Extract the [X, Y] coordinate from the center of the cell holding the provided text.  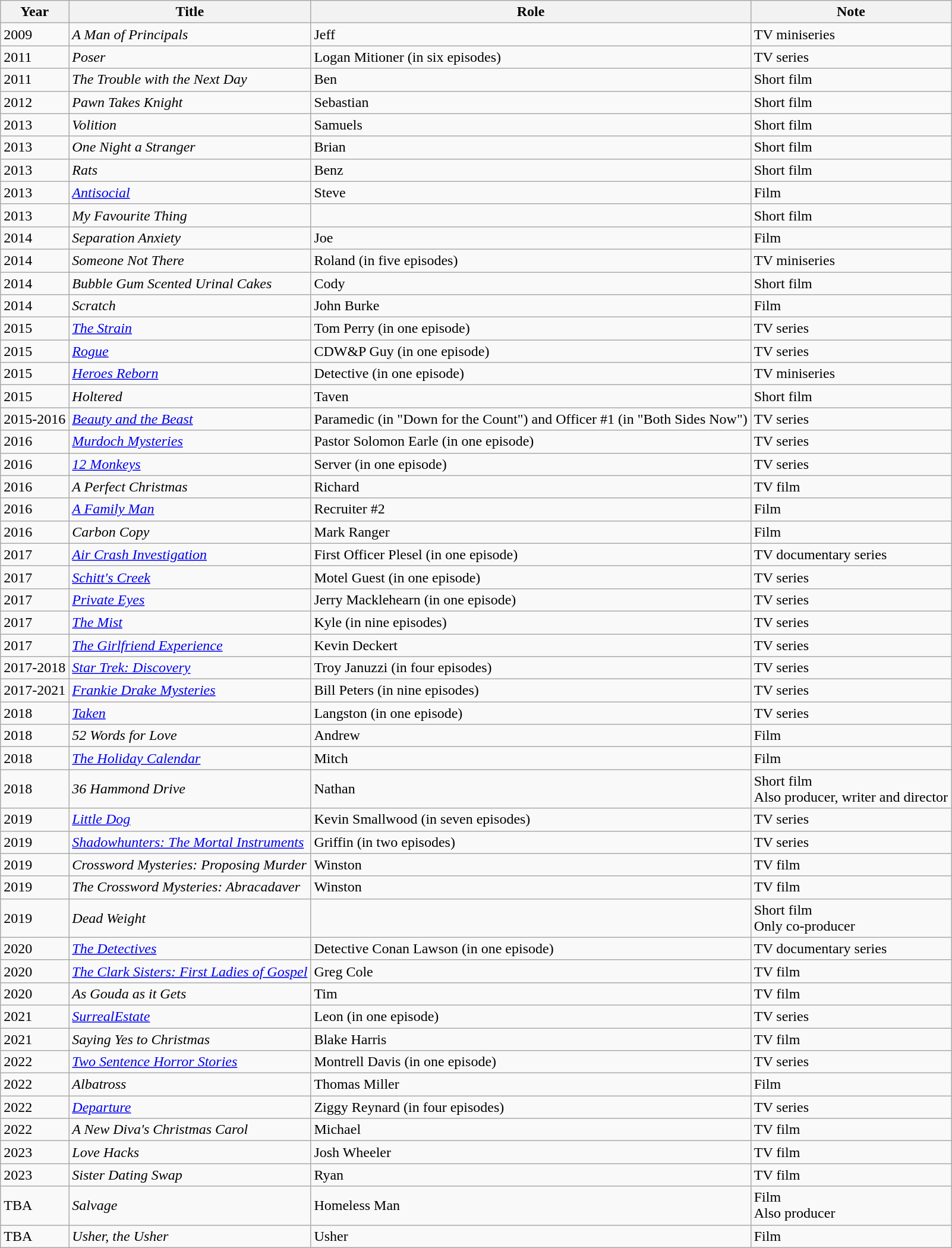
One Night a Stranger [190, 147]
Detective Conan Lawson (in one episode) [531, 948]
Short filmOnly co-producer [851, 918]
Murdoch Mysteries [190, 442]
Brian [531, 147]
Mark Ranger [531, 532]
Richard [531, 487]
Homeless Man [531, 1205]
FilmAlso producer [851, 1205]
Private Eyes [190, 600]
Usher [531, 1236]
Usher, the Usher [190, 1236]
John Burke [531, 306]
Two Sentence Horror Stories [190, 1062]
As Gouda as it Gets [190, 994]
Title [190, 12]
Kevin Deckert [531, 645]
Griffin (in two episodes) [531, 842]
The Mist [190, 622]
Love Hacks [190, 1152]
Josh Wheeler [531, 1152]
My Favourite Thing [190, 215]
Ziggy Reynard (in four episodes) [531, 1107]
CDW&P Guy (in one episode) [531, 351]
Troy Januzzi (in four episodes) [531, 668]
Ryan [531, 1175]
Samuels [531, 125]
2015-2016 [34, 419]
Motel Guest (in one episode) [531, 577]
Year [34, 12]
Star Trek: Discovery [190, 668]
Carbon Copy [190, 532]
Rogue [190, 351]
Pastor Solomon Earle (in one episode) [531, 442]
Air Crash Investigation [190, 554]
Langston (in one episode) [531, 713]
Paramedic (in "Down for the Count") and Officer #1 (in "Both Sides Now") [531, 419]
Someone Not There [190, 260]
Thomas Miller [531, 1085]
Recruiter #2 [531, 509]
The Girlfriend Experience [190, 645]
The Crossword Mysteries: Abracadaver [190, 887]
Benz [531, 170]
Tim [531, 994]
Joe [531, 238]
Sebastian [531, 102]
2009 [34, 34]
Poser [190, 57]
Michael [531, 1130]
Rats [190, 170]
Bill Peters (in nine episodes) [531, 691]
Kevin Smallwood (in seven episodes) [531, 820]
Taken [190, 713]
Separation Anxiety [190, 238]
Mitch [531, 758]
SurrealEstate [190, 1016]
Note [851, 12]
First Officer Plesel (in one episode) [531, 554]
Logan Mitioner (in six episodes) [531, 57]
Holtered [190, 396]
Roland (in five episodes) [531, 260]
Short filmAlso producer, writer and director [851, 789]
Ben [531, 80]
Heroes Reborn [190, 374]
Dead Weight [190, 918]
Little Dog [190, 820]
Andrew [531, 736]
Montrell Davis (in one episode) [531, 1062]
Volition [190, 125]
Crossword Mysteries: Proposing Murder [190, 865]
Saying Yes to Christmas [190, 1039]
A Perfect Christmas [190, 487]
Sister Dating Swap [190, 1175]
The Detectives [190, 948]
Kyle (in nine episodes) [531, 622]
The Strain [190, 329]
Shadowhunters: The Mortal Instruments [190, 842]
Pawn Takes Knight [190, 102]
Cody [531, 283]
Schitt's Creek [190, 577]
2017-2018 [34, 668]
Nathan [531, 789]
Leon (in one episode) [531, 1016]
Role [531, 12]
52 Words for Love [190, 736]
Detective (in one episode) [531, 374]
The Holiday Calendar [190, 758]
Albatross [190, 1085]
2017-2021 [34, 691]
Greg Cole [531, 971]
Taven [531, 396]
A Family Man [190, 509]
Jerry Macklehearn (in one episode) [531, 600]
The Clark Sisters: First Ladies of Gospel [190, 971]
A Man of Principals [190, 34]
Frankie Drake Mysteries [190, 691]
Bubble Gum Scented Urinal Cakes [190, 283]
12 Monkeys [190, 464]
Steve [531, 193]
Server (in one episode) [531, 464]
The Trouble with the Next Day [190, 80]
Beauty and the Beast [190, 419]
Salvage [190, 1205]
2012 [34, 102]
A New Diva's Christmas Carol [190, 1130]
Blake Harris [531, 1039]
36 Hammond Drive [190, 789]
Tom Perry (in one episode) [531, 329]
Jeff [531, 34]
Scratch [190, 306]
Departure [190, 1107]
Antisocial [190, 193]
